Find where the given text appears and provide that cell's center as [X, Y] coordinate. 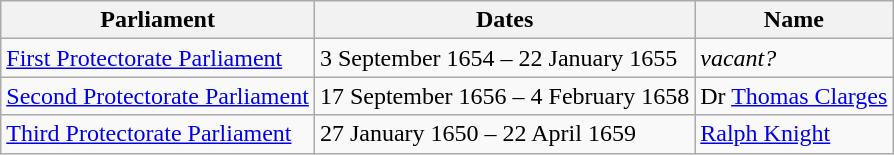
Second Protectorate Parliament [158, 96]
Name [794, 20]
17 September 1656 – 4 February 1658 [504, 96]
First Protectorate Parliament [158, 58]
Dr Thomas Clarges [794, 96]
Dates [504, 20]
Parliament [158, 20]
Third Protectorate Parliament [158, 134]
27 January 1650 – 22 April 1659 [504, 134]
3 September 1654 – 22 January 1655 [504, 58]
vacant? [794, 58]
Ralph Knight [794, 134]
